Provide the [X, Y] coordinate of the cell's center where the given text is located.  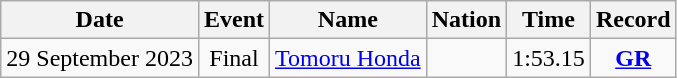
Record [633, 20]
Nation [466, 20]
1:53.15 [549, 58]
Name [348, 20]
Final [234, 58]
Event [234, 20]
Date [100, 20]
Tomoru Honda [348, 58]
Time [549, 20]
GR [633, 58]
29 September 2023 [100, 58]
